For the text-containing cell, return its midpoint in [x, y] coordinate format. 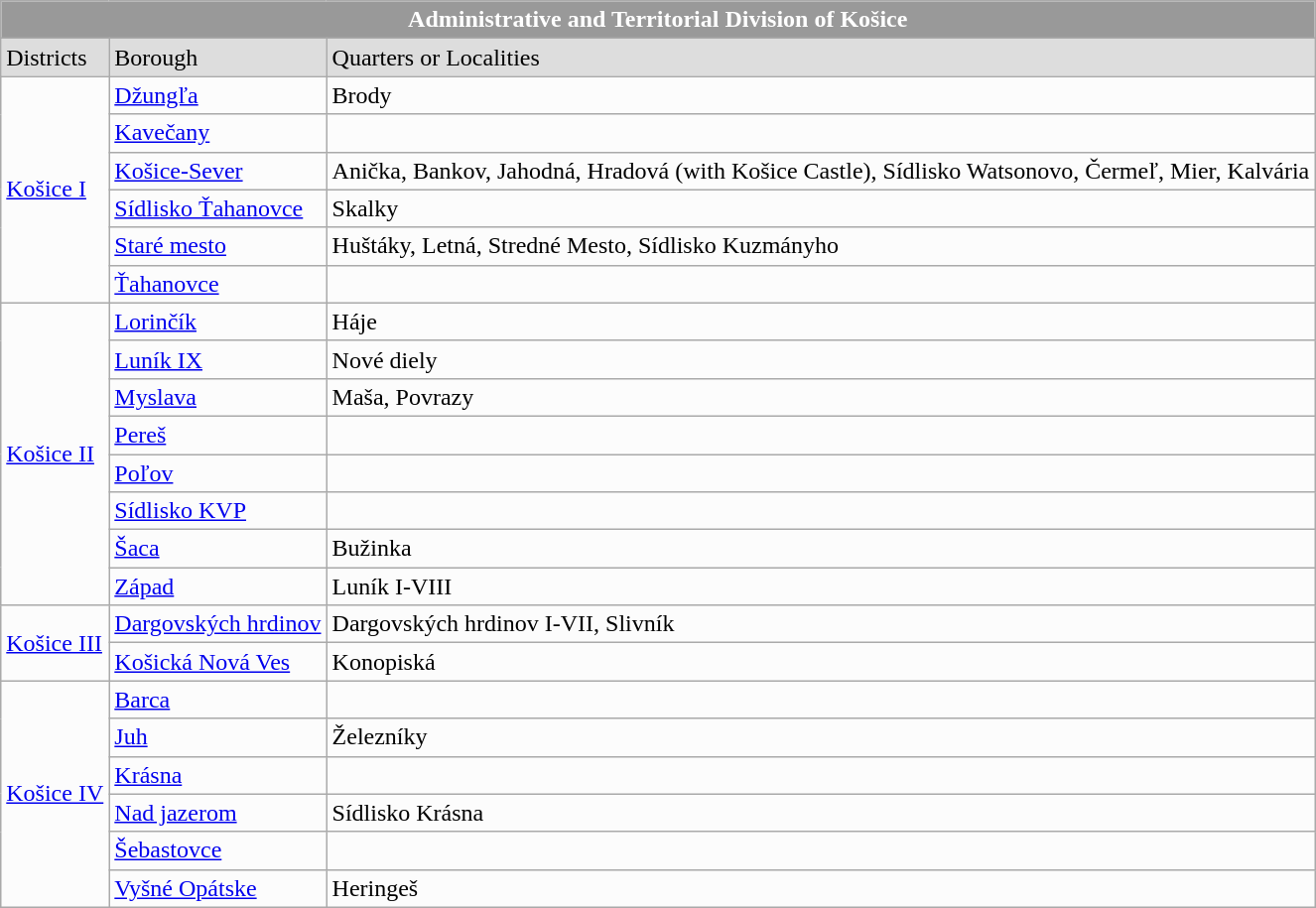
Šaca [218, 549]
Krásna [218, 775]
Districts [56, 58]
Konopiská [821, 662]
Sídlisko Krásna [821, 813]
Bužinka [821, 549]
Košice II [56, 454]
Košice-Sever [218, 171]
Luník I-VIII [821, 586]
Anička, Bankov, Jahodná, Hradová (with Košice Castle), Sídlisko Watsonovo, Čermeľ, Mier, Kalvária [821, 171]
Kavečany [218, 133]
Sídlisko Ťahanovce [218, 208]
Myslava [218, 397]
Háje [821, 322]
Košice IV [56, 794]
Ťahanovce [218, 284]
Lorinčík [218, 322]
Nad jazerom [218, 813]
Nové diely [821, 359]
Staré mesto [218, 246]
Luník IX [218, 359]
Košice I [56, 190]
Juh [218, 737]
Quarters or Localities [821, 58]
Borough [218, 58]
Vyšné Opátske [218, 888]
Železníky [821, 737]
Maša, Povrazy [821, 397]
Huštáky, Letná, Stredné Mesto, Sídlisko Kuzmányho [821, 246]
Dargovských hrdinov I-VII, Slivník [821, 624]
Košická Nová Ves [218, 662]
Barca [218, 700]
Poľov [218, 473]
Západ [218, 586]
Heringeš [821, 888]
Džungľa [218, 95]
Šebastovce [218, 850]
Pereš [218, 435]
Brody [821, 95]
Skalky [821, 208]
Sídlisko KVP [218, 511]
Administrative and Territorial Division of Košice [658, 20]
Dargovských hrdinov [218, 624]
Košice III [56, 643]
